Return (x, y) of the center of cell containing provided text 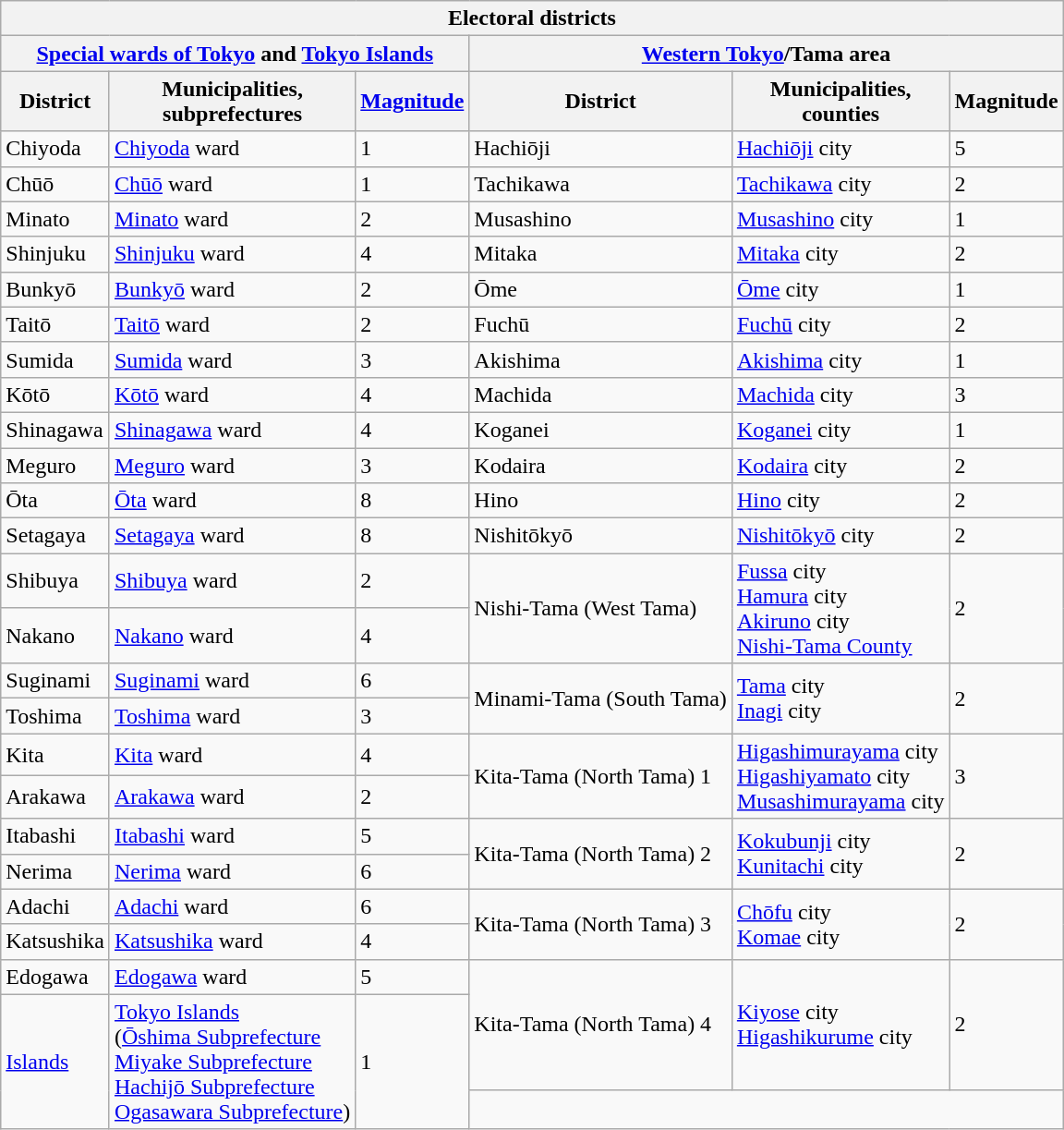
Fussa cityHamura cityAkiruno cityNishi-Tama County (840, 608)
Tama cityInagi city (840, 699)
Tachikawa (600, 184)
Arakawa (55, 797)
Akishima city (840, 359)
Chiyoda ward (232, 149)
Toshima (55, 716)
Akishima (600, 359)
Setagaya (55, 536)
Electoral districts (532, 18)
Special wards of Tokyo and Tokyo Islands (235, 54)
Municipalities, subprefectures (232, 102)
Chūō ward (232, 184)
Chiyoda (55, 149)
Kodaira city (840, 465)
Hino (600, 501)
Kōtō ward (232, 395)
Ōta ward (232, 501)
Shinagawa (55, 430)
Kita-Tama (North Tama) 2 (600, 854)
Sumida ward (232, 359)
Bunkyō (55, 289)
Katsushika ward (232, 942)
Kōtō (55, 395)
Chūō (55, 184)
Meguro ward (232, 465)
Kita (55, 755)
Suginami ward (232, 681)
Suginami (55, 681)
Musashino (600, 219)
Municipalities, counties (840, 102)
Shibuya (55, 581)
Nishitōkyō city (840, 536)
Arakawa ward (232, 797)
Nakano ward (232, 636)
Koganei (600, 430)
Kokubunji cityKunitachi city (840, 854)
Koganei city (840, 430)
Toshima ward (232, 716)
Adachi ward (232, 906)
Itabashi ward (232, 836)
Taitō (55, 324)
Nakano (55, 636)
Ōme (600, 289)
Meguro (55, 465)
Katsushika (55, 942)
Musashino city (840, 219)
Nerima (55, 871)
Higashimurayama cityHigashiyamato cityMusashimurayama city (840, 776)
Fuchū city (840, 324)
Islands (55, 1062)
Tachikawa city (840, 184)
Mitaka city (840, 254)
Tokyo Islands(Ōshima SubprefectureMiyake SubprefectureHachijō SubprefectureOgasawara Subprefecture) (232, 1062)
Sumida (55, 359)
Nerima ward (232, 871)
Bunkyō ward (232, 289)
Kita-Tama (North Tama) 3 (600, 924)
Chōfu cityKomae city (840, 924)
Machida (600, 395)
Kita ward (232, 755)
Machida city (840, 395)
Western Tokyo/Tama area (767, 54)
Minato (55, 219)
Itabashi (55, 836)
Edogawa (55, 977)
Hachiōji city (840, 149)
Edogawa ward (232, 977)
Hino city (840, 501)
Shibuya ward (232, 581)
Shinjuku ward (232, 254)
Kodaira (600, 465)
Kiyose cityHigashikurume city (840, 1025)
Hachiōji (600, 149)
Ōme city (840, 289)
Shinjuku (55, 254)
Nishitōkyō (600, 536)
Minami-Tama (South Tama) (600, 699)
Kita-Tama (North Tama) 1 (600, 776)
Minato ward (232, 219)
Ōta (55, 501)
Setagaya ward (232, 536)
Fuchū (600, 324)
Mitaka (600, 254)
Kita-Tama (North Tama) 4 (600, 1025)
Taitō ward (232, 324)
Shinagawa ward (232, 430)
Adachi (55, 906)
Nishi-Tama (West Tama) (600, 608)
